Capture the cell that displays the provided text and extract its [X, Y] central coordinate. 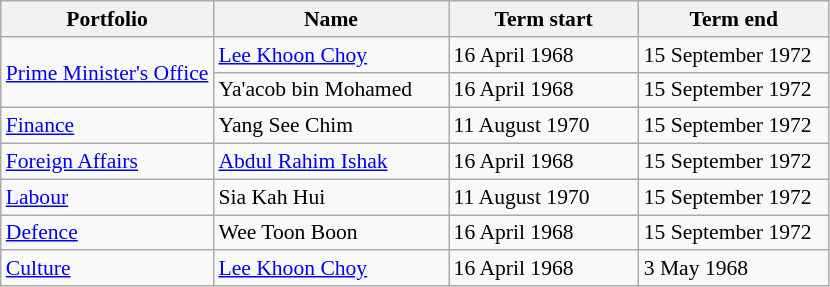
Yang See Chim [330, 126]
Wee Toon Boon [330, 233]
Finance [108, 126]
Defence [108, 233]
3 May 1968 [734, 269]
Labour [108, 197]
Ya'acob bin Mohamed [330, 90]
Culture [108, 269]
Name [330, 19]
Portfolio [108, 19]
Sia Kah Hui [330, 197]
Term end [734, 19]
Prime Minister's Office [108, 72]
Term start [544, 19]
Abdul Rahim Ishak [330, 162]
Foreign Affairs [108, 162]
